Return [x, y] of the center of cell containing provided text 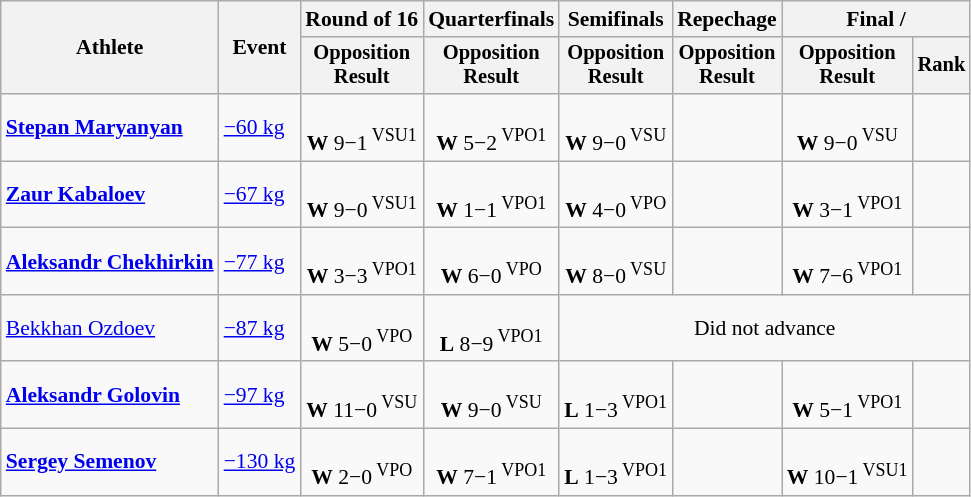
W 5−1 VPO1 [848, 396]
W 4−0 VPO [616, 194]
Quarterfinals [491, 19]
W 10−1 VSU1 [848, 462]
Sergey Semenov [110, 462]
W 5−0 VPO [362, 328]
−130 kg [260, 462]
−60 kg [260, 128]
W 7−6 VPO1 [848, 262]
Event [260, 48]
L 8−9 VPO1 [491, 328]
−77 kg [260, 262]
Did not advance [764, 328]
−67 kg [260, 194]
−87 kg [260, 328]
Semifinals [616, 19]
W 9−1 VSU1 [362, 128]
Zaur Kabaloev [110, 194]
W 9−0 VSU1 [362, 194]
W 7−1 VPO1 [491, 462]
−97 kg [260, 396]
Bekkhan Ozdoev [110, 328]
W 2−0 VPO [362, 462]
W 11−0 VSU [362, 396]
Athlete [110, 48]
W 1−1 VPO1 [491, 194]
Stepan Maryanyan [110, 128]
W 3−3 VPO1 [362, 262]
W 3−1 VPO1 [848, 194]
W 8−0 VSU [616, 262]
Repechage [727, 19]
W 6−0 VPO [491, 262]
Aleksandr Golovin [110, 396]
Round of 16 [362, 19]
Aleksandr Chekhirkin [110, 262]
Rank [942, 66]
Final / [876, 19]
W 5−2 VPO1 [491, 128]
